Locate the cell with the specified text and output its [X, Y] center coordinate. 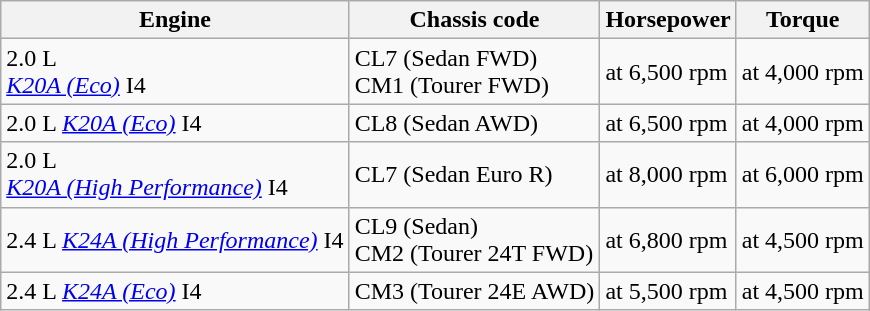
Horsepower [668, 20]
Torque [802, 20]
CM3 (Tourer 24E AWD) [474, 291]
at 5,500 rpm [668, 291]
2.4 L K24A (Eco) I4 [175, 291]
Engine [175, 20]
2.4 L K24A (High Performance) I4 [175, 240]
Chassis code [474, 20]
CL9 (Sedan)CM2 (Tourer 24T FWD) [474, 240]
at 6,000 rpm [802, 174]
at 6,800 rpm [668, 240]
CL8 (Sedan AWD) [474, 123]
CL7 (Sedan FWD)CM1 (Tourer FWD) [474, 72]
2.0 L K20A (High Performance) I4 [175, 174]
at 8,000 rpm [668, 174]
CL7 (Sedan Euro R) [474, 174]
